For the text-containing cell, return its midpoint in [x, y] coordinate format. 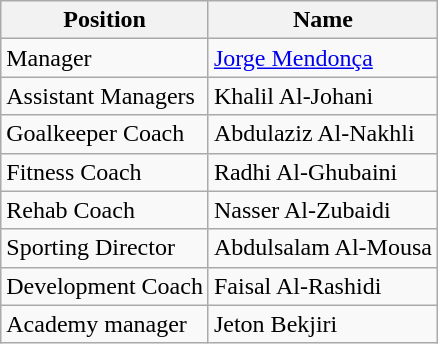
Manager [105, 58]
Goalkeeper Coach [105, 134]
Academy manager [105, 324]
Jorge Mendonça [322, 58]
Fitness Coach [105, 172]
Faisal Al-Rashidi [322, 286]
Jeton Bekjiri [322, 324]
Abdulaziz Al-Nakhli [322, 134]
Radhi Al-Ghubaini [322, 172]
Position [105, 20]
Sporting Director [105, 248]
Name [322, 20]
Rehab Coach [105, 210]
Nasser Al-Zubaidi [322, 210]
Abdulsalam Al-Mousa [322, 248]
Development Coach [105, 286]
Assistant Managers [105, 96]
Khalil Al-Johani [322, 96]
